Detect which cell encompasses the target text, then output its (x, y) center coordinate. 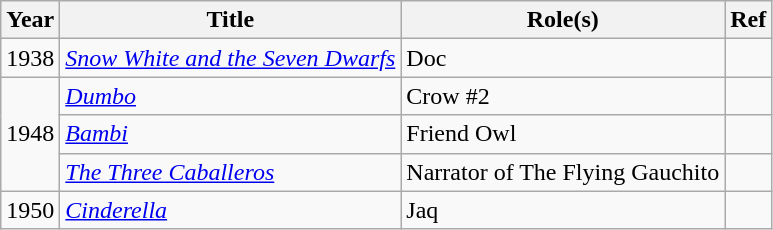
1938 (30, 58)
Cinderella (230, 210)
Role(s) (563, 20)
The Three Caballeros (230, 172)
Jaq (563, 210)
Doc (563, 58)
Title (230, 20)
Dumbo (230, 96)
Snow White and the Seven Dwarfs (230, 58)
Year (30, 20)
Friend Owl (563, 134)
1948 (30, 134)
1950 (30, 210)
Ref (748, 20)
Bambi (230, 134)
Crow #2 (563, 96)
Narrator of The Flying Gauchito (563, 172)
